Scan for the cell matching the given text and deliver its [X, Y] coordinate at center. 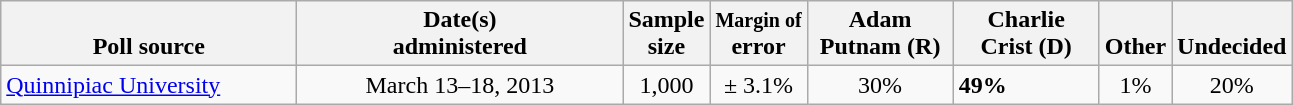
49% [1026, 85]
AdamPutnam (R) [880, 34]
Margin oferror [758, 34]
20% [1232, 85]
1% [1135, 85]
Samplesize [666, 34]
Undecided [1232, 34]
CharlieCrist (D) [1026, 34]
March 13–18, 2013 [460, 85]
30% [880, 85]
Quinnipiac University [149, 85]
1,000 [666, 85]
± 3.1% [758, 85]
Other [1135, 34]
Poll source [149, 34]
Date(s)administered [460, 34]
